Scan for the cell matching the given text and deliver its [X, Y] coordinate at center. 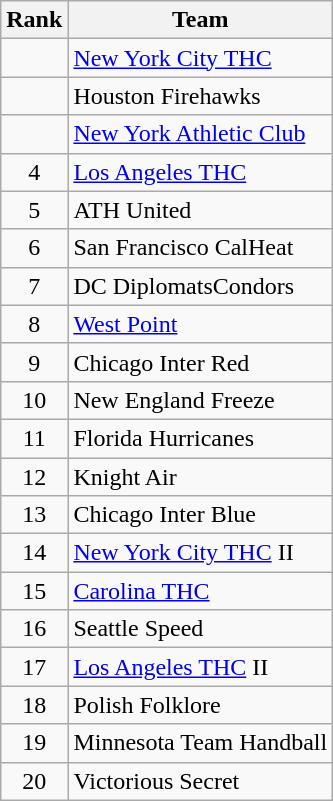
Knight Air [200, 477]
19 [34, 743]
Rank [34, 20]
Victorious Secret [200, 781]
17 [34, 667]
8 [34, 324]
Seattle Speed [200, 629]
18 [34, 705]
Chicago Inter Blue [200, 515]
New York City THC II [200, 553]
New England Freeze [200, 400]
New York Athletic Club [200, 134]
6 [34, 248]
ATH United [200, 210]
Team [200, 20]
11 [34, 438]
Minnesota Team Handball [200, 743]
West Point [200, 324]
Florida Hurricanes [200, 438]
14 [34, 553]
Chicago Inter Red [200, 362]
9 [34, 362]
15 [34, 591]
Los Angeles THC [200, 172]
20 [34, 781]
Polish Folklore [200, 705]
DC DiplomatsCondors [200, 286]
4 [34, 172]
12 [34, 477]
16 [34, 629]
5 [34, 210]
New York City THC [200, 58]
7 [34, 286]
13 [34, 515]
10 [34, 400]
Los Angeles THC II [200, 667]
San Francisco CalHeat [200, 248]
Carolina THC [200, 591]
Houston Firehawks [200, 96]
